Return (x, y) of the center of cell containing provided text 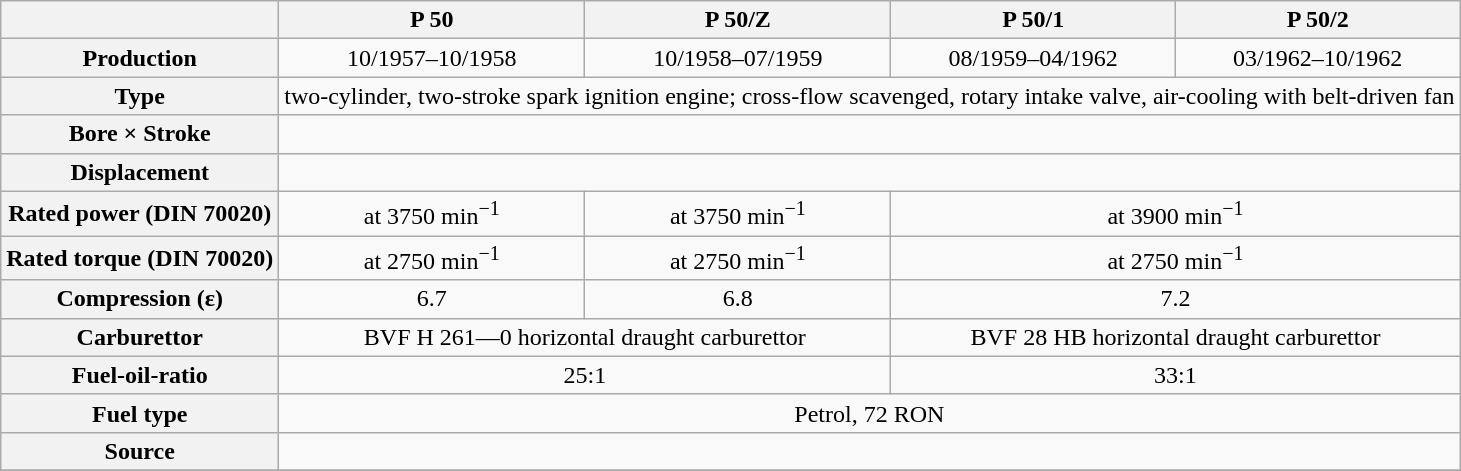
7.2 (1176, 299)
Bore × Stroke (140, 134)
P 50/1 (1034, 20)
P 50/Z (738, 20)
Displacement (140, 172)
Production (140, 58)
two-cylinder, two-stroke spark ignition engine; cross-flow scavenged, rotary intake valve, air-cooling with belt-driven fan (870, 96)
03/1962–10/1962 (1318, 58)
Petrol, 72 RON (870, 413)
Compression (ε) (140, 299)
BVF 28 HB horizontal draught carburettor (1176, 337)
Fuel type (140, 413)
Fuel-oil-ratio (140, 375)
10/1957–10/1958 (432, 58)
25:1 (585, 375)
10/1958–07/1959 (738, 58)
6.7 (432, 299)
Source (140, 451)
Carburettor (140, 337)
Rated power (DIN 70020) (140, 214)
P 50 (432, 20)
Type (140, 96)
BVF H 261—0 horizontal draught carburettor (585, 337)
at 3900 min−1 (1176, 214)
6.8 (738, 299)
08/1959–04/1962 (1034, 58)
Rated torque (DIN 70020) (140, 258)
P 50/2 (1318, 20)
33:1 (1176, 375)
